For the text-containing cell, return its midpoint in (x, y) coordinate format. 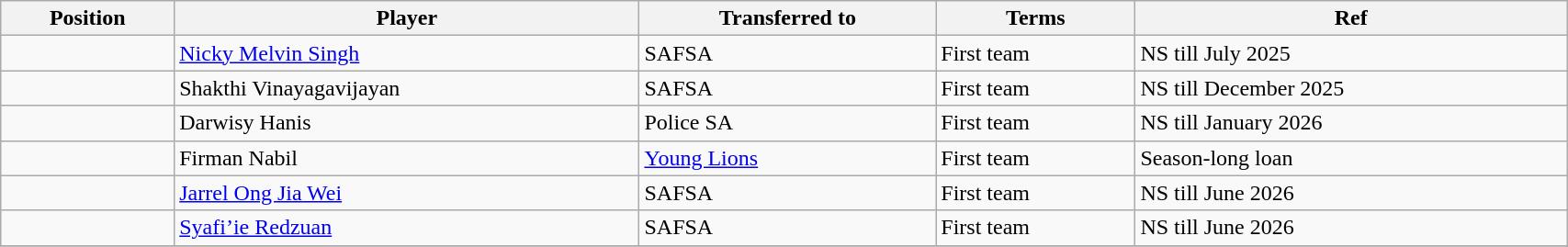
Police SA (788, 123)
Terms (1036, 18)
Position (88, 18)
Player (407, 18)
NS till July 2025 (1351, 53)
Nicky Melvin Singh (407, 53)
Syafi’ie Redzuan (407, 228)
Young Lions (788, 158)
Firman Nabil (407, 158)
Season-long loan (1351, 158)
Transferred to (788, 18)
Jarrel Ong Jia Wei (407, 193)
Darwisy Hanis (407, 123)
Ref (1351, 18)
Shakthi Vinayagavijayan (407, 88)
NS till December 2025 (1351, 88)
NS till January 2026 (1351, 123)
